Return the [X, Y] coordinate for the center point of the cell that contains the specified text.  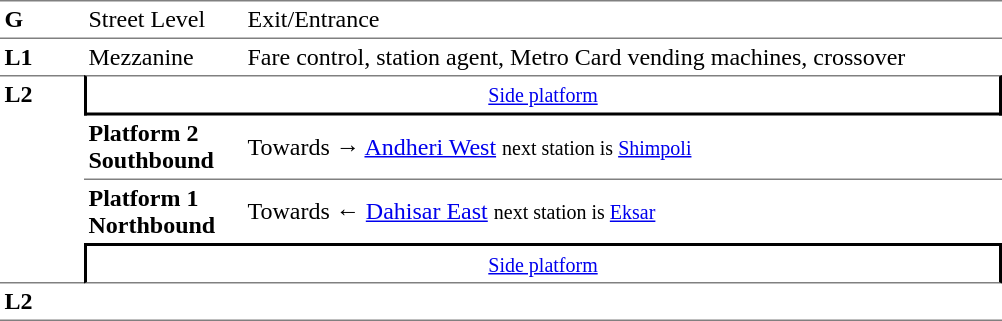
G [42, 20]
Towards → Andheri West next station is Shimpoli [622, 148]
Mezzanine [164, 57]
Fare control, station agent, Metro Card vending machines, crossover [622, 57]
Towards ← Dahisar East next station is Eksar [622, 212]
Street Level [164, 20]
Exit/Entrance [622, 20]
L2 [42, 179]
Platform 1Northbound [164, 212]
L1 [42, 57]
Platform 2Southbound [164, 148]
